Locate the cell with the specified text and output its [x, y] center coordinate. 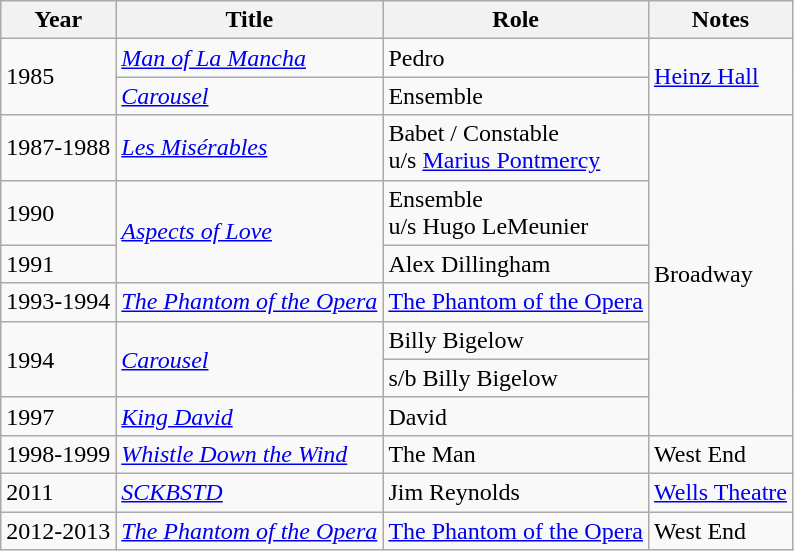
Pedro [516, 58]
1990 [58, 212]
1991 [58, 264]
Man of La Mancha [250, 58]
2011 [58, 492]
1994 [58, 359]
Heinz Hall [721, 77]
Ensemble [516, 96]
2012-2013 [58, 531]
Jim Reynolds [516, 492]
Title [250, 20]
Ensembleu/s Hugo LeMeunier [516, 212]
Babet / Constableu/s Marius Pontmercy [516, 148]
1993-1994 [58, 302]
Year [58, 20]
1998-1999 [58, 454]
The Man [516, 454]
Alex Dillingham [516, 264]
Broadway [721, 275]
King David [250, 416]
Role [516, 20]
David [516, 416]
s/b Billy Bigelow [516, 378]
Wells Theatre [721, 492]
1997 [58, 416]
Les Misérables [250, 148]
Notes [721, 20]
1985 [58, 77]
Aspects of Love [250, 232]
SCKBSTD [250, 492]
Billy Bigelow [516, 340]
Whistle Down the Wind [250, 454]
1987-1988 [58, 148]
